Detect which cell encompasses the target text, then output its (X, Y) center coordinate. 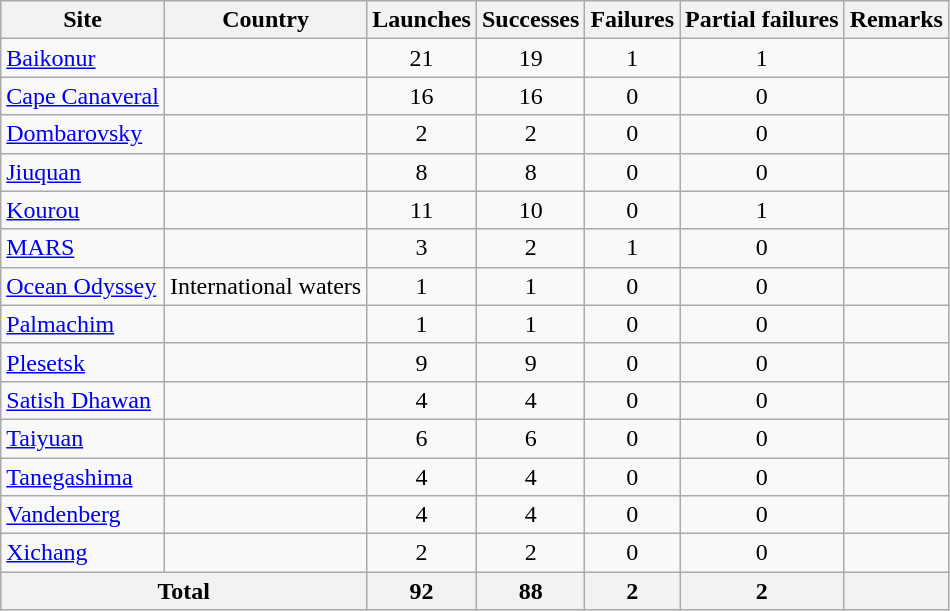
19 (530, 58)
Jiuquan (83, 172)
10 (530, 210)
Tanegashima (83, 477)
Country (265, 20)
Dombarovsky (83, 134)
92 (422, 591)
Kourou (83, 210)
88 (530, 591)
Satish Dhawan (83, 400)
Xichang (83, 553)
Failures (632, 20)
21 (422, 58)
11 (422, 210)
MARS (83, 248)
International waters (265, 286)
Baikonur (83, 58)
Remarks (896, 20)
3 (422, 248)
Total (184, 591)
Site (83, 20)
Launches (422, 20)
Ocean Odyssey (83, 286)
Cape Canaveral (83, 96)
Vandenberg (83, 515)
Palmachim (83, 324)
Plesetsk (83, 362)
Taiyuan (83, 438)
Successes (530, 20)
Partial failures (762, 20)
